Pinpoint the cell where the given text exists, returning its (x, y) midpoint coordinate. 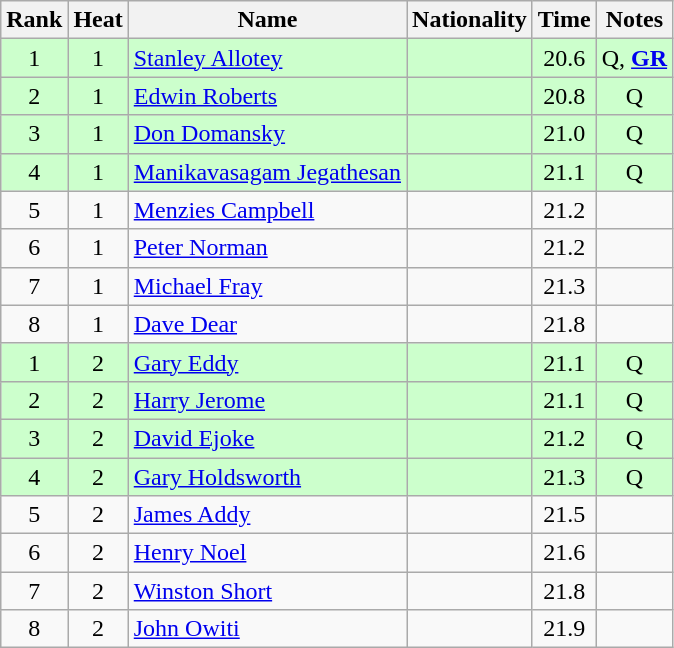
Henry Noel (267, 553)
21.5 (564, 515)
Name (267, 20)
Heat (98, 20)
Harry Jerome (267, 400)
Dave Dear (267, 324)
Michael Fray (267, 286)
Manikavasagam Jegathesan (267, 172)
Rank (34, 20)
James Addy (267, 515)
Gary Eddy (267, 362)
Edwin Roberts (267, 96)
21.0 (564, 134)
Time (564, 20)
Q, GR (634, 58)
Notes (634, 20)
Peter Norman (267, 248)
Nationality (470, 20)
20.6 (564, 58)
Don Domansky (267, 134)
Stanley Allotey (267, 58)
Menzies Campbell (267, 210)
David Ejoke (267, 438)
John Owiti (267, 629)
21.9 (564, 629)
Winston Short (267, 591)
20.8 (564, 96)
21.6 (564, 553)
Gary Holdsworth (267, 477)
